Locate the cell with the specified text and output its [X, Y] center coordinate. 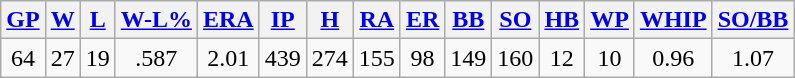
439 [282, 58]
27 [62, 58]
GP [23, 20]
10 [610, 58]
SO [516, 20]
BB [468, 20]
155 [376, 58]
149 [468, 58]
W-L% [156, 20]
12 [562, 58]
WHIP [673, 20]
ERA [228, 20]
ER [422, 20]
2.01 [228, 58]
64 [23, 58]
SO/BB [753, 20]
H [330, 20]
19 [98, 58]
160 [516, 58]
RA [376, 20]
98 [422, 58]
WP [610, 20]
0.96 [673, 58]
L [98, 20]
HB [562, 20]
IP [282, 20]
1.07 [753, 58]
.587 [156, 58]
W [62, 20]
274 [330, 58]
